Capture the cell that displays the provided text and extract its [X, Y] central coordinate. 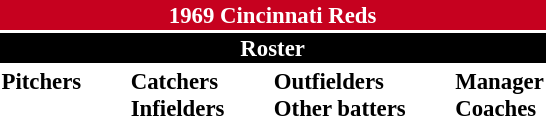
1969 Cincinnati Reds [272, 15]
Roster [272, 48]
